Pinpoint the cell where the given text exists, returning its [x, y] midpoint coordinate. 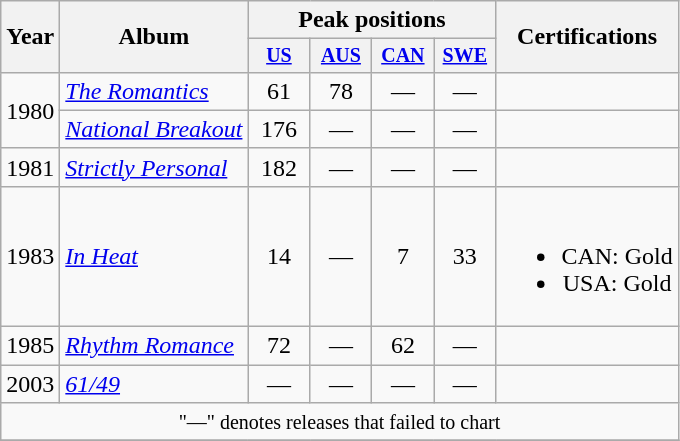
Album [154, 37]
Rhythm Romance [154, 346]
Strictly Personal [154, 167]
1983 [30, 256]
7 [403, 256]
National Breakout [154, 129]
1981 [30, 167]
182 [279, 167]
CAN [403, 56]
14 [279, 256]
In Heat [154, 256]
CAN: GoldUSA: Gold [587, 256]
1985 [30, 346]
78 [341, 91]
Peak positions [372, 20]
"—" denotes releases that failed to chart [340, 422]
176 [279, 129]
61 [279, 91]
1980 [30, 110]
33 [465, 256]
US [279, 56]
AUS [341, 56]
72 [279, 346]
Certifications [587, 37]
2003 [30, 384]
The Romantics [154, 91]
SWE [465, 56]
Year [30, 37]
61/49 [154, 384]
62 [403, 346]
